Identify which cell holds the provided text, then report its [x, y] central coordinate. 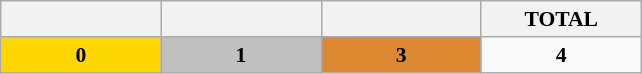
4 [561, 55]
0 [81, 55]
TOTAL [561, 19]
3 [401, 55]
1 [241, 55]
